Search for the cell housing the specified text and yield its [x, y] center coordinate. 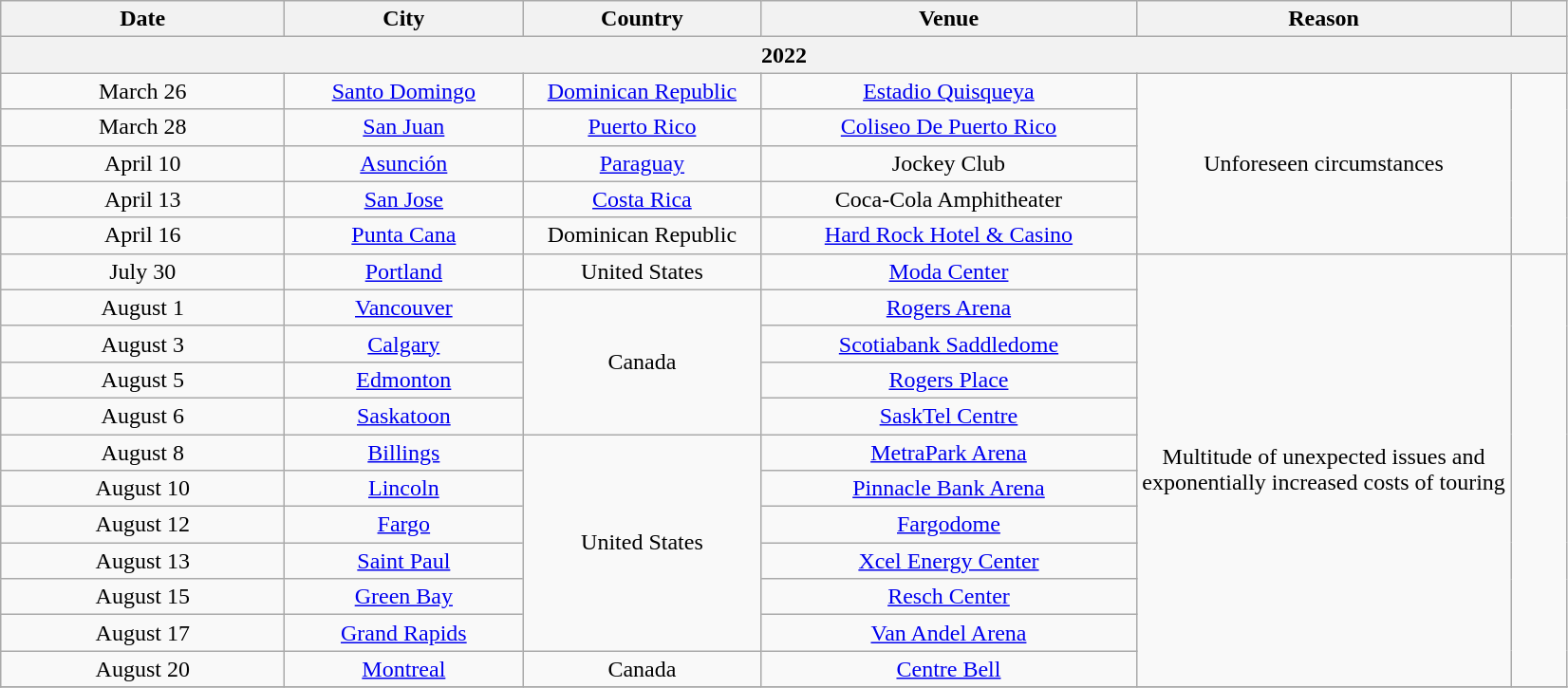
Pinnacle Bank Arena [949, 489]
Reason [1323, 19]
April 16 [142, 235]
Jockey Club [949, 163]
March 28 [142, 127]
August 5 [142, 380]
August 1 [142, 307]
Lincoln [404, 489]
Rogers Arena [949, 307]
March 26 [142, 91]
Scotiabank Saddledome [949, 344]
August 8 [142, 453]
April 10 [142, 163]
Calgary [404, 344]
Saskatoon [404, 416]
April 13 [142, 199]
Paraguay [642, 163]
Fargodome [949, 525]
July 30 [142, 271]
Coca-Cola Amphitheater [949, 199]
Rogers Place [949, 380]
August 13 [142, 561]
San Jose [404, 199]
Grand Rapids [404, 633]
August 17 [142, 633]
Montreal [404, 669]
Punta Cana [404, 235]
2022 [784, 55]
Vancouver [404, 307]
City [404, 19]
MetraPark Arena [949, 453]
Hard Rock Hotel & Casino [949, 235]
August 20 [142, 669]
August 12 [142, 525]
Moda Center [949, 271]
Unforeseen circumstances [1323, 163]
Xcel Energy Center [949, 561]
Fargo [404, 525]
Centre Bell [949, 669]
Resch Center [949, 597]
Date [142, 19]
Puerto Rico [642, 127]
Green Bay [404, 597]
August 15 [142, 597]
Coliseo De Puerto Rico [949, 127]
Portland [404, 271]
San Juan [404, 127]
Multitude of unexpected issues and exponentially increased costs of touring [1323, 471]
Estadio Quisqueya [949, 91]
Country [642, 19]
August 10 [142, 489]
SaskTel Centre [949, 416]
Santo Domingo [404, 91]
Asunción [404, 163]
Costa Rica [642, 199]
Saint Paul [404, 561]
August 6 [142, 416]
Van Andel Arena [949, 633]
Billings [404, 453]
Edmonton [404, 380]
August 3 [142, 344]
Venue [949, 19]
